Output the (X, Y) coordinate of the center of the cell containing the given text.  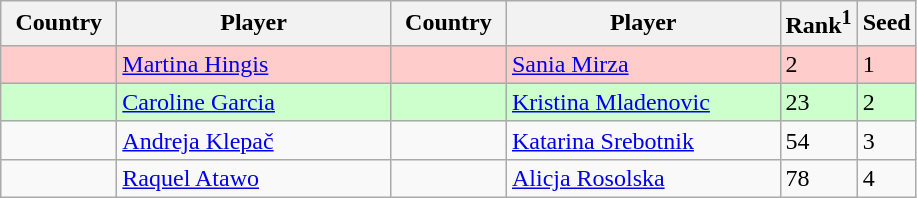
23 (818, 102)
1 (886, 64)
Sania Mirza (643, 64)
Katarina Srebotnik (643, 140)
Raquel Atawo (254, 178)
4 (886, 178)
Caroline Garcia (254, 102)
Kristina Mladenovic (643, 102)
Alicja Rosolska (643, 178)
3 (886, 140)
Seed (886, 24)
Martina Hingis (254, 64)
Andreja Klepač (254, 140)
78 (818, 178)
Rank1 (818, 24)
54 (818, 140)
